Find where the given text appears and provide that cell's center as (x, y) coordinate. 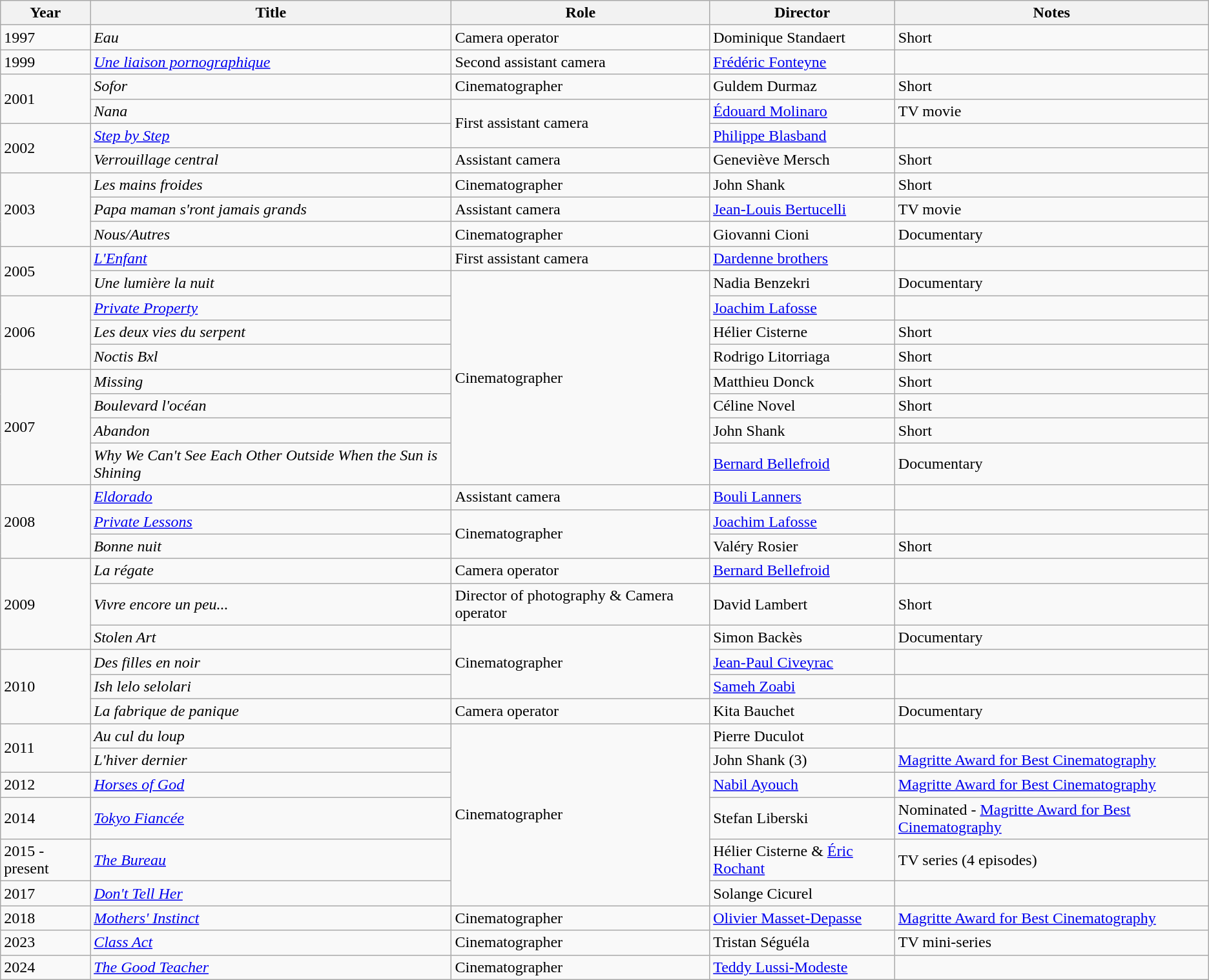
Sofor (271, 87)
1997 (45, 37)
Jean-Louis Bertucelli (802, 209)
Eldorado (271, 497)
2012 (45, 785)
Private Property (271, 308)
Valéry Rosier (802, 546)
Une lumière la nuit (271, 283)
Jean-Paul Civeyrac (802, 662)
Des filles en noir (271, 662)
2023 (45, 943)
La fabrique de panique (271, 711)
Nabil Ayouch (802, 785)
Mothers' Instinct (271, 918)
John Shank (3) (802, 761)
Geneviève Mersch (802, 160)
L'Enfant (271, 258)
Don't Tell Her (271, 893)
Papa maman s'ront jamais grands (271, 209)
Role (581, 13)
2024 (45, 967)
TV series (4 episodes) (1051, 860)
Dardenne brothers (802, 258)
2011 (45, 748)
Director of photography & Camera operator (581, 604)
Notes (1051, 13)
2007 (45, 427)
David Lambert (802, 604)
2014 (45, 819)
Second assistant camera (581, 62)
Simon Backès (802, 637)
Nana (271, 111)
Guldem Durmaz (802, 87)
Hélier Cisterne & Éric Rochant (802, 860)
Frédéric Fonteyne (802, 62)
Teddy Lussi-Modeste (802, 967)
Year (45, 13)
Why We Can't See Each Other Outside When the Sun is Shining (271, 464)
1999 (45, 62)
Abandon (271, 431)
2006 (45, 332)
Vivre encore un peu... (271, 604)
2008 (45, 522)
La régate (271, 571)
2017 (45, 893)
Les deux vies du serpent (271, 332)
Philippe Blasband (802, 136)
2010 (45, 686)
Stolen Art (271, 637)
Horses of God (271, 785)
Nous/Autres (271, 234)
Céline Novel (802, 406)
TV mini-series (1051, 943)
2018 (45, 918)
Stefan Liberski (802, 819)
Title (271, 13)
2005 (45, 271)
Pierre Duculot (802, 735)
2001 (45, 99)
The Good Teacher (271, 967)
Une liaison pornographique (271, 62)
2003 (45, 209)
Matthieu Donck (802, 382)
Sameh Zoabi (802, 686)
Giovanni Cioni (802, 234)
Ish lelo selolari (271, 686)
Step by Step (271, 136)
2002 (45, 148)
Les mains froides (271, 185)
Édouard Molinaro (802, 111)
Director (802, 13)
Missing (271, 382)
Boulevard l'océan (271, 406)
2009 (45, 604)
The Bureau (271, 860)
Eau (271, 37)
Noctis Bxl (271, 357)
2015 - present (45, 860)
Hélier Cisterne (802, 332)
Dominique Standaert (802, 37)
Olivier Masset-Depasse (802, 918)
Kita Bauchet (802, 711)
Class Act (271, 943)
Bonne nuit (271, 546)
Tristan Séguéla (802, 943)
L'hiver dernier (271, 761)
Nadia Benzekri (802, 283)
Tokyo Fiancée (271, 819)
Private Lessons (271, 522)
Verrouillage central (271, 160)
Rodrigo Litorriaga (802, 357)
Bouli Lanners (802, 497)
Au cul du loup (271, 735)
Solange Cicurel (802, 893)
Nominated - Magritte Award for Best Cinematography (1051, 819)
